Identify which cell holds the provided text, then report its (X, Y) central coordinate. 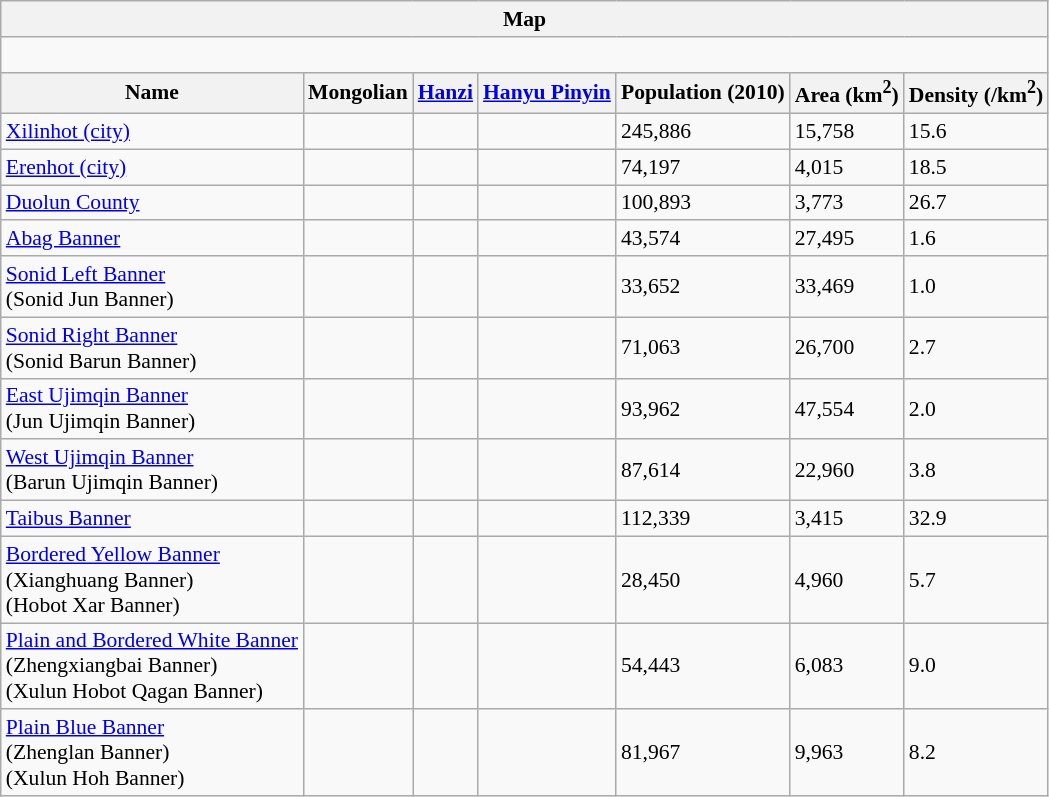
Name (152, 92)
47,554 (847, 408)
East Ujimqin Banner(Jun Ujimqin Banner) (152, 408)
27,495 (847, 239)
26,700 (847, 348)
28,450 (703, 580)
Density (/km2) (976, 92)
Sonid Left Banner(Sonid Jun Banner) (152, 286)
54,443 (703, 666)
2.0 (976, 408)
5.7 (976, 580)
Plain and Bordered White Banner(Zhengxiangbai Banner)(Xulun Hobot Qagan Banner) (152, 666)
4,960 (847, 580)
93,962 (703, 408)
4,015 (847, 167)
West Ujimqin Banner(Barun Ujimqin Banner) (152, 470)
15.6 (976, 132)
33,652 (703, 286)
245,886 (703, 132)
32.9 (976, 519)
43,574 (703, 239)
Taibus Banner (152, 519)
Bordered Yellow Banner(Xianghuang Banner)(Hobot Xar Banner) (152, 580)
81,967 (703, 754)
9.0 (976, 666)
15,758 (847, 132)
26.7 (976, 203)
Plain Blue Banner(Zhenglan Banner)(Xulun Hoh Banner) (152, 754)
18.5 (976, 167)
Hanzi (446, 92)
100,893 (703, 203)
1.0 (976, 286)
Area (km2) (847, 92)
3.8 (976, 470)
6,083 (847, 666)
Xilinhot (city) (152, 132)
87,614 (703, 470)
74,197 (703, 167)
9,963 (847, 754)
8.2 (976, 754)
Abag Banner (152, 239)
2.7 (976, 348)
33,469 (847, 286)
Duolun County (152, 203)
Map (524, 19)
Mongolian (358, 92)
22,960 (847, 470)
3,415 (847, 519)
71,063 (703, 348)
Sonid Right Banner(Sonid Barun Banner) (152, 348)
1.6 (976, 239)
3,773 (847, 203)
Hanyu Pinyin (547, 92)
112,339 (703, 519)
Population (2010) (703, 92)
Erenhot (city) (152, 167)
